Locate the cell with the specified text and output its (X, Y) center coordinate. 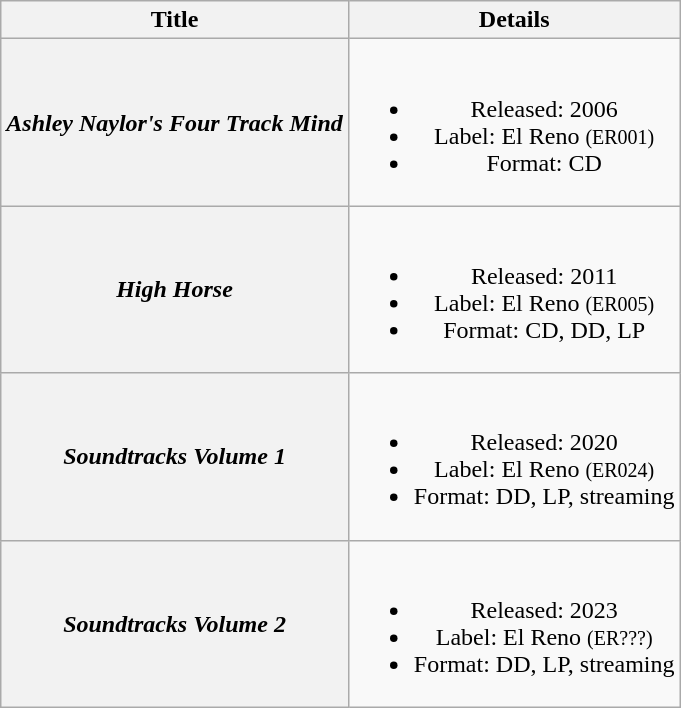
Details (514, 20)
Released: 2020Label: El Reno (ER024)Format: DD, LP, streaming (514, 456)
Released: 2006Label: El Reno (ER001)Format: CD (514, 122)
Soundtracks Volume 2 (175, 624)
Released: 2023Label: El Reno (ER???)Format: DD, LP, streaming (514, 624)
Released: 2011Label: El Reno (ER005)Format: CD, DD, LP (514, 290)
Title (175, 20)
Soundtracks Volume 1 (175, 456)
High Horse (175, 290)
Ashley Naylor's Four Track Mind (175, 122)
